Determine the [x, y] coordinate at the center of the cell enclosing the given text.  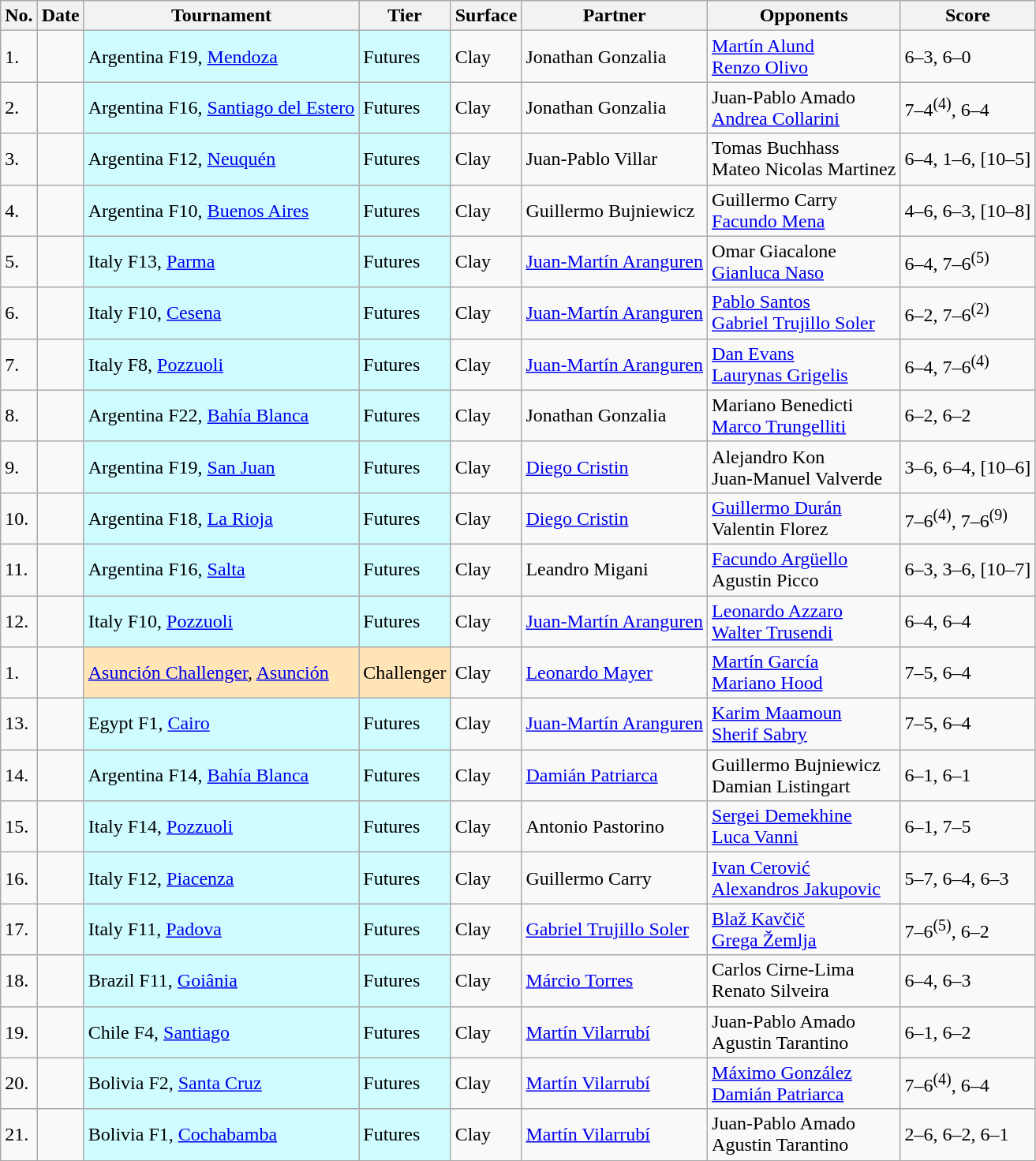
17. [19, 930]
3. [19, 159]
Dan Evans Laurynas Grigelis [804, 365]
Chile F4, Santiago [221, 1032]
Guillermo Bujniewicz [615, 210]
Karim Maamoun Sherif Sabry [804, 725]
10. [19, 518]
13. [19, 725]
Argentina F10, Buenos Aires [221, 210]
6–4, 1–6, [10–5] [967, 159]
2–6, 6–2, 6–1 [967, 1135]
Alejandro Kon Juan-Manuel Valverde [804, 467]
21. [19, 1135]
Gabriel Trujillo Soler [615, 930]
Italy F14, Pozzuoli [221, 827]
Italy F8, Pozzuoli [221, 365]
7–6(4), 6–4 [967, 1083]
6–2, 6–2 [967, 415]
15. [19, 827]
Score [967, 16]
Argentina F16, Santiago del Estero [221, 107]
Asunción Challenger, Asunción [221, 672]
6–1, 6–2 [967, 1032]
18. [19, 980]
Partner [615, 16]
14. [19, 775]
Tier [405, 16]
Guillermo Durán Valentin Florez [804, 518]
8. [19, 415]
Challenger [405, 672]
6–4, 7–6(5) [967, 262]
Argentina F18, La Rioja [221, 518]
9. [19, 467]
3–6, 6–4, [10–6] [967, 467]
Omar Giacalone Gianluca Naso [804, 262]
Martín García Mariano Hood [804, 672]
Ivan Cerović Alexandros Jakupovic [804, 878]
Italy F12, Piacenza [221, 878]
No. [19, 16]
Leonardo Mayer [615, 672]
Márcio Torres [615, 980]
Argentina F19, Mendoza [221, 57]
Italy F10, Pozzuoli [221, 620]
5. [19, 262]
Antonio Pastorino [615, 827]
Argentina F22, Bahía Blanca [221, 415]
6–4, 7–6(4) [967, 365]
7. [19, 365]
Egypt F1, Cairo [221, 725]
6–3, 3–6, [10–7] [967, 570]
19. [19, 1032]
Pablo Santos Gabriel Trujillo Soler [804, 313]
4–6, 6–3, [10–8] [967, 210]
6. [19, 313]
Martín Alund Renzo Olivo [804, 57]
4. [19, 210]
Carlos Cirne-Lima Renato Silveira [804, 980]
Damián Patriarca [615, 775]
6–4, 6–4 [967, 620]
2. [19, 107]
6–3, 6–0 [967, 57]
6–2, 7–6(2) [967, 313]
6–1, 7–5 [967, 827]
Argentina F14, Bahía Blanca [221, 775]
Facundo Argüello Agustin Picco [804, 570]
Juan-Pablo Villar [615, 159]
16. [19, 878]
Bolivia F1, Cochabamba [221, 1135]
Date [60, 16]
Brazil F11, Goiânia [221, 980]
Máximo González Damián Patriarca [804, 1083]
Surface [486, 16]
Sergei Demekhine Luca Vanni [804, 827]
5–7, 6–4, 6–3 [967, 878]
Italy F13, Parma [221, 262]
6–1, 6–1 [967, 775]
Argentina F12, Neuquén [221, 159]
Italy F11, Padova [221, 930]
Argentina F19, San Juan [221, 467]
Bolivia F2, Santa Cruz [221, 1083]
Blaž Kavčič Grega Žemlja [804, 930]
Italy F10, Cesena [221, 313]
Guillermo Carry [615, 878]
6–4, 6–3 [967, 980]
Guillermo Carry Facundo Mena [804, 210]
11. [19, 570]
20. [19, 1083]
7–6(5), 6–2 [967, 930]
Opponents [804, 16]
12. [19, 620]
7–4(4), 6–4 [967, 107]
Juan-Pablo Amado Andrea Collarini [804, 107]
Leandro Migani [615, 570]
Tournament [221, 16]
Tomas Buchhass Mateo Nicolas Martinez [804, 159]
Mariano Benedicti Marco Trungelliti [804, 415]
Leonardo Azzaro Walter Trusendi [804, 620]
7–6(4), 7–6(9) [967, 518]
Guillermo Bujniewicz Damian Listingart [804, 775]
Argentina F16, Salta [221, 570]
